Identify which cell holds the provided text, then report its [X, Y] central coordinate. 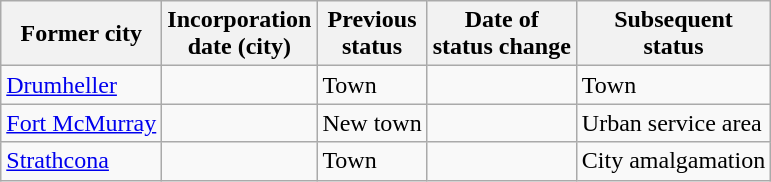
City amalgamation [673, 161]
Previousstatus [372, 34]
Date ofstatus change [502, 34]
Drumheller [82, 85]
New town [372, 123]
Fort McMurray [82, 123]
Incorporationdate (city) [240, 34]
Strathcona [82, 161]
Urban service area [673, 123]
Former city [82, 34]
Subsequentstatus [673, 34]
